Locate the cell with the specified text and output its (x, y) center coordinate. 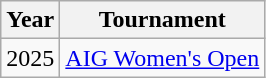
AIG Women's Open (162, 58)
2025 (30, 58)
Year (30, 20)
Tournament (162, 20)
